Scan for the cell matching the given text and deliver its (X, Y) coordinate at center. 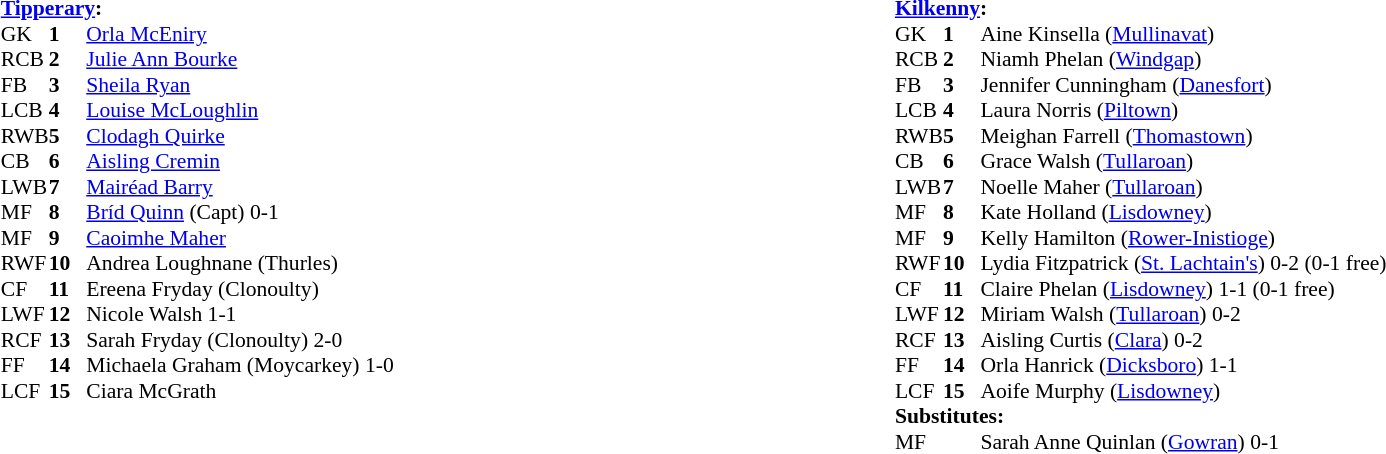
Miriam Walsh (Tullaroan) 0-2 (1183, 315)
Caoimhe Maher (240, 238)
Louise McLoughlin (240, 111)
Michaela Graham (Moycarkey) 1-0 (240, 365)
Nicole Walsh 1-1 (240, 315)
Aisling Cremin (240, 161)
Kelly Hamilton (Rower-Inistioge) (1183, 238)
Claire Phelan (Lisdowney) 1-1 (0-1 free) (1183, 289)
Ereena Fryday (Clonoulty) (240, 289)
Kate Holland (Lisdowney) (1183, 213)
Clodagh Quirke (240, 136)
Meighan Farrell (Thomastown) (1183, 136)
Jennifer Cunningham (Danesfort) (1183, 85)
Orla Hanrick (Dicksboro) 1-1 (1183, 365)
Ciara McGrath (240, 391)
Noelle Maher (Tullaroan) (1183, 187)
Mairéad Barry (240, 187)
Sarah Fryday (Clonoulty) 2-0 (240, 340)
Niamh Phelan (Windgap) (1183, 59)
Orla McEniry (240, 34)
Sheila Ryan (240, 85)
Aoife Murphy (Lisdowney) (1183, 391)
Andrea Loughnane (Thurles) (240, 263)
Grace Walsh (Tullaroan) (1183, 161)
Laura Norris (Piltown) (1183, 111)
Julie Ann Bourke (240, 59)
Lydia Fitzpatrick (St. Lachtain's) 0-2 (0-1 free) (1183, 263)
Aine Kinsella (Mullinavat) (1183, 34)
Aisling Curtis (Clara) 0-2 (1183, 340)
Bríd Quinn (Capt) 0-1 (240, 213)
